For the text-containing cell, return its midpoint in (x, y) coordinate format. 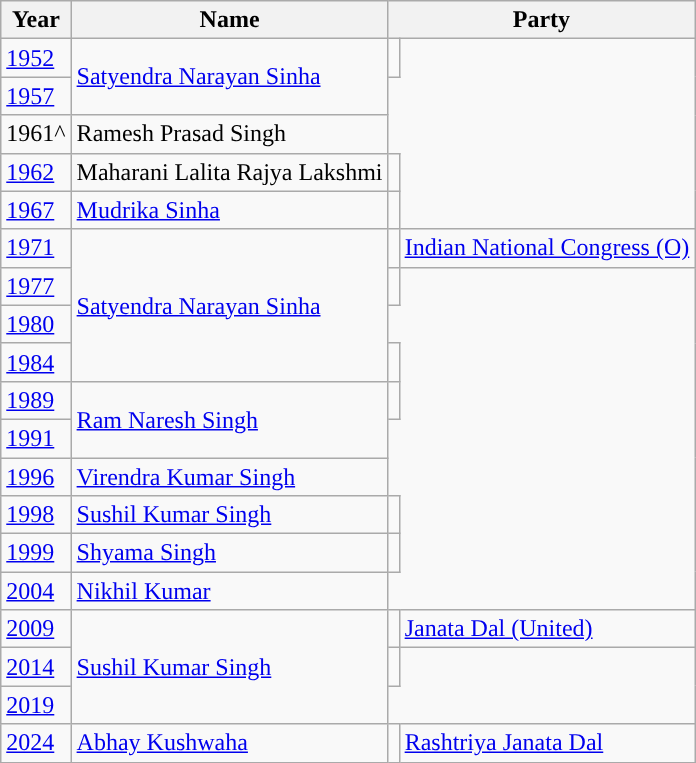
1957 (36, 96)
Janata Dal (United) (547, 629)
1952 (36, 58)
1980 (36, 324)
1962 (36, 172)
1977 (36, 286)
Mudrika Sinha (230, 210)
Virendra Kumar Singh (230, 477)
1967 (36, 210)
1991 (36, 438)
Abhay Kushwaha (230, 743)
1996 (36, 477)
Rashtriya Janata Dal (547, 743)
1984 (36, 362)
Nikhil Kumar (230, 591)
Ram Naresh Singh (230, 419)
Maharani Lalita Rajya Lakshmi (230, 172)
Shyama Singh (230, 553)
2024 (36, 743)
2019 (36, 705)
2014 (36, 667)
2004 (36, 591)
1999 (36, 553)
1989 (36, 400)
Indian National Congress (O) (547, 248)
1971 (36, 248)
Party (542, 20)
1961^ (36, 134)
Name (230, 20)
Year (36, 20)
1998 (36, 515)
Ramesh Prasad Singh (230, 134)
2009 (36, 629)
